Identify which cell holds the provided text, then report its [x, y] central coordinate. 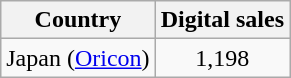
1,198 [222, 58]
Digital sales [222, 20]
Country [78, 20]
Japan (Oricon) [78, 58]
